Capture the cell that displays the provided text and extract its [x, y] central coordinate. 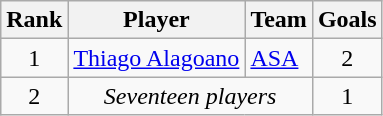
Rank [34, 20]
Team [279, 20]
Goals [347, 20]
Seventeen players [190, 96]
ASA [279, 58]
Thiago Alagoano [156, 58]
Player [156, 20]
